Determine the (x, y) coordinate at the center of the cell enclosing the given text.  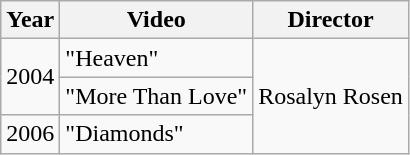
"Heaven" (156, 58)
Rosalyn Rosen (331, 96)
Director (331, 20)
2006 (30, 134)
Video (156, 20)
"Diamonds" (156, 134)
2004 (30, 77)
Year (30, 20)
"More Than Love" (156, 96)
